Extract the [x, y] coordinate from the center of the cell holding the provided text.  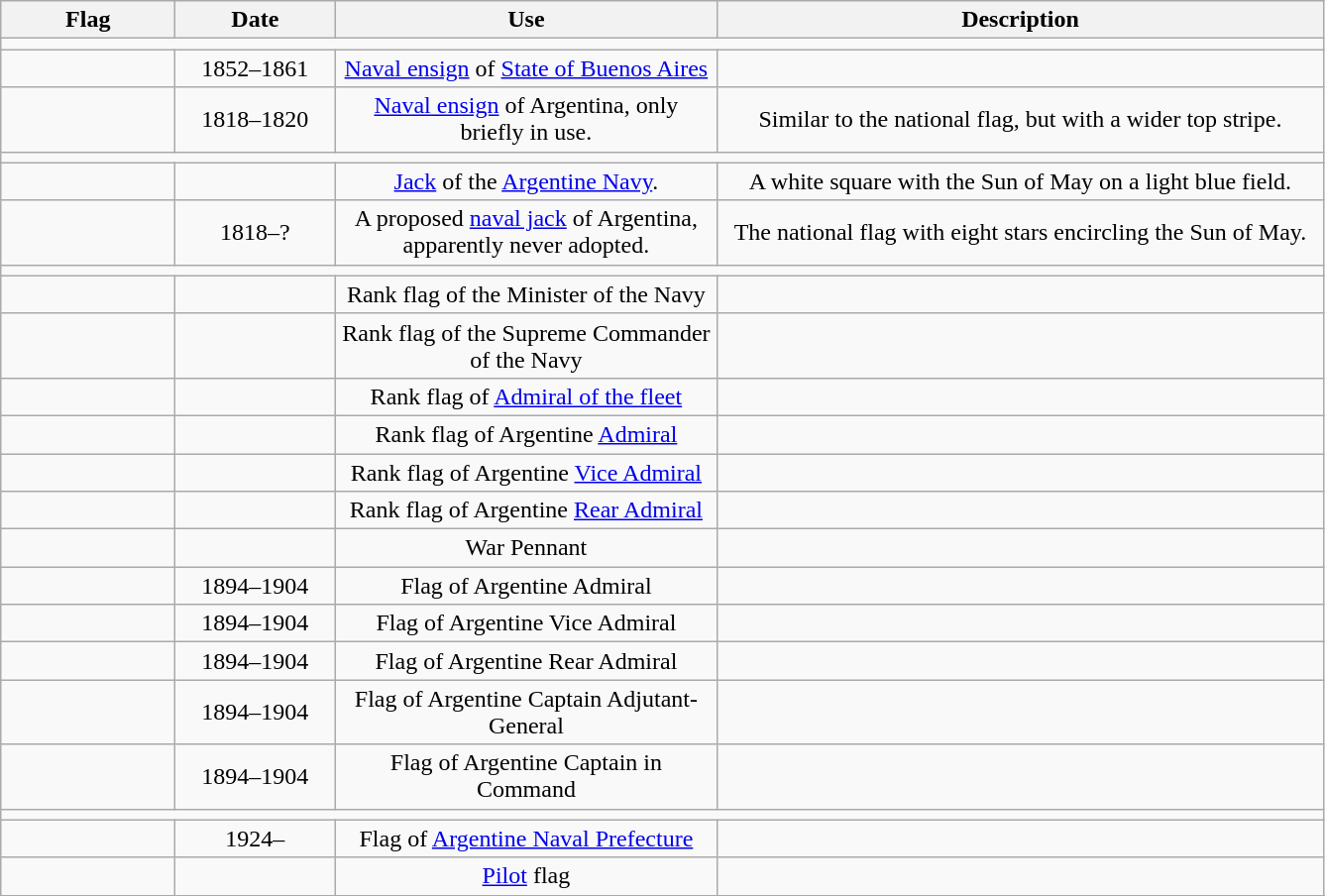
Naval ensign of Argentina, only briefly in use. [526, 119]
Date [256, 20]
Rank flag of Argentine Vice Admiral [526, 473]
Rank flag of the Supreme Commander of the Navy [526, 345]
Jack of the Argentine Navy. [526, 181]
1818–? [256, 232]
Flag [88, 20]
Flag of Argentine Captain Adjutant-General [526, 712]
A proposed naval jack of Argentina, apparently never adopted. [526, 232]
Flag of Argentine Admiral [526, 586]
A white square with the Sun of May on a light blue field. [1021, 181]
Naval ensign of State of Buenos Aires [526, 68]
The national flag with eight stars encircling the Sun of May. [1021, 232]
Description [1021, 20]
Rank flag of Argentine Rear Admiral [526, 510]
War Pennant [526, 548]
Rank flag of Argentine Admiral [526, 434]
Similar to the national flag, but with a wider top stripe. [1021, 119]
Flag of Argentine Naval Prefecture [526, 839]
Use [526, 20]
Flag of Argentine Captain in Command [526, 777]
1852–1861 [256, 68]
Rank flag of Admiral of the fleet [526, 396]
Flag of Argentine Vice Admiral [526, 623]
Flag of Argentine Rear Admiral [526, 661]
1818–1820 [256, 119]
Pilot flag [526, 876]
Rank flag of the Minister of the Navy [526, 294]
1924– [256, 839]
